Locate the cell with the specified text and output its [X, Y] center coordinate. 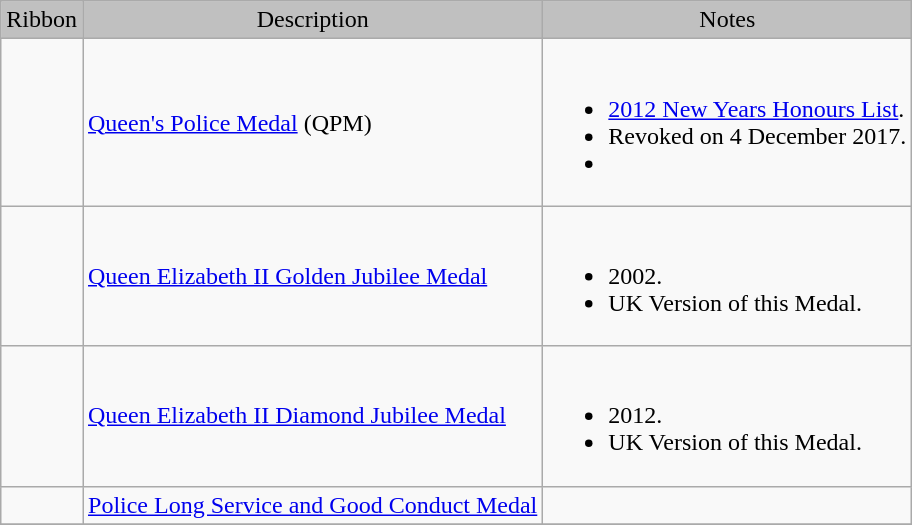
2012 New Years Honours List.Revoked on 4 December 2017. [728, 122]
2012.UK Version of this Medal. [728, 416]
Description [312, 20]
Notes [728, 20]
Queen Elizabeth II Golden Jubilee Medal [312, 276]
Police Long Service and Good Conduct Medal [312, 505]
Ribbon [42, 20]
2002.UK Version of this Medal. [728, 276]
Queen Elizabeth II Diamond Jubilee Medal [312, 416]
Queen's Police Medal (QPM) [312, 122]
